Determine the (X, Y) coordinate at the center of the cell enclosing the given text.  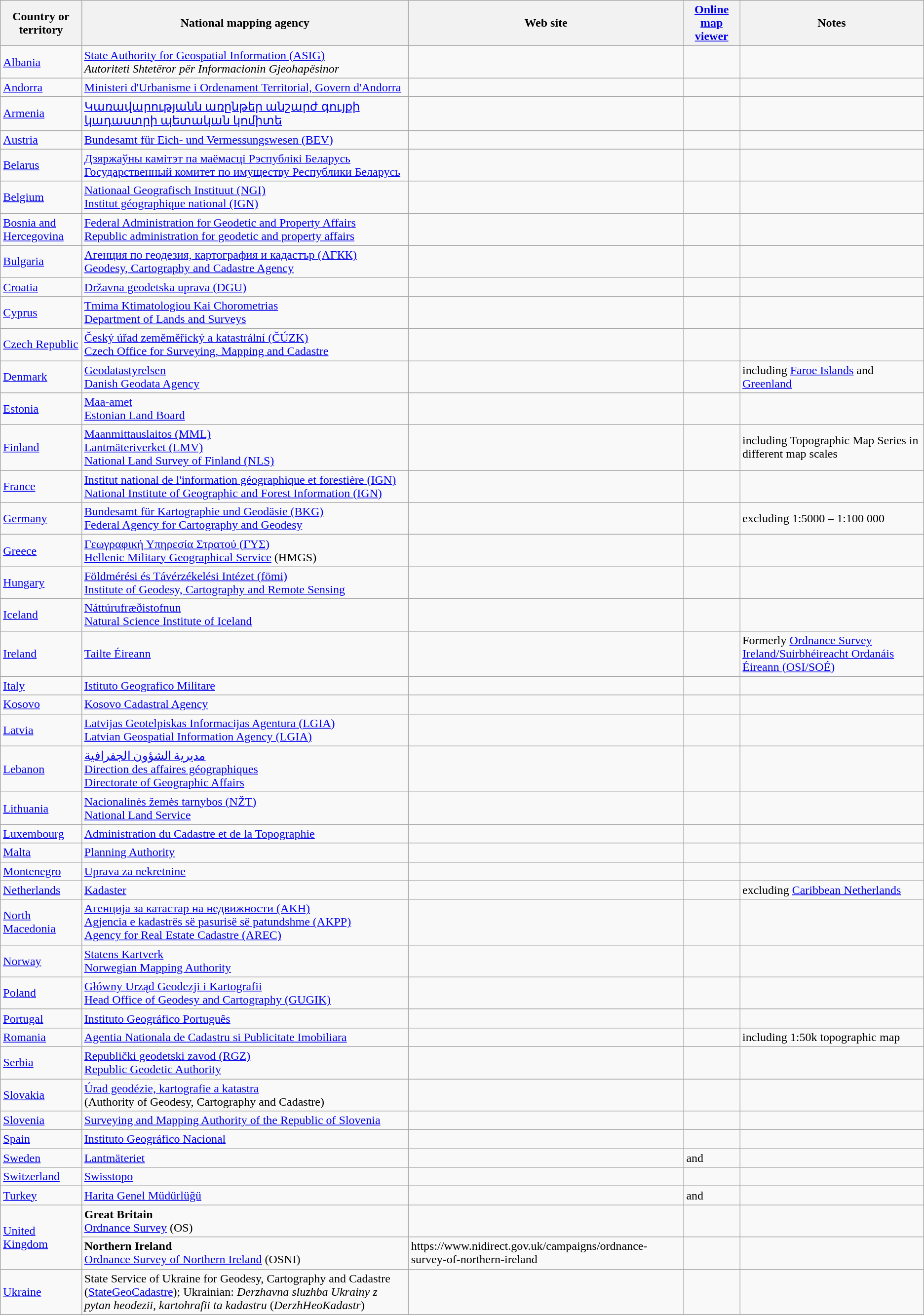
Albania (41, 62)
Lithuania (41, 809)
Iceland (41, 615)
Główny Urząd Geodezji i KartografiiHead Office of Geodesy and Cartography (GUGIK) (245, 993)
Montenegro (41, 871)
Maanmittauslaitos (MML)Lantmäteriverket (LMV)National Land Survey of Finland (NLS) (245, 448)
Netherlands (41, 890)
Lebanon (41, 769)
Агенция по геодезия, картография и кадастър (АГКК)Geodesy, Cartography and Cadastre Agency (245, 262)
Great BritainOrdnance Survey (OS) (245, 1221)
Bundesamt für Eich- und Vermessungswesen (BEV) (245, 140)
Kosovo Cadastral Agency (245, 704)
excluding Caribbean Netherlands (832, 890)
Slovenia (41, 1121)
Planning Authority (245, 852)
Nacionalinės žemės tarnybos (NŽT)National Land Service (245, 809)
Ukraine (41, 1292)
Hungary (41, 582)
Bosnia and Hercegovina (41, 229)
Web site (546, 23)
Luxembourg (41, 834)
GeodatastyrelsenDanish Geodata Agency (245, 376)
Italy (41, 686)
Federal Administration for Geodetic and Property AffairsRepublic administration for geodetic and property affairs (245, 229)
Surveying and Mapping Authority of the Republic of Slovenia (245, 1121)
including Faroe Islands and Greenland (832, 376)
Úrad geodézie, kartografie a katastra(Authority of Geodesy, Cartography and Cadastre) (245, 1095)
Administration du Cadastre et de la Topographie (245, 834)
Slovakia (41, 1095)
Latvia (41, 730)
excluding 1:5000 – 1:100 000 (832, 518)
Cyprus (41, 312)
مديرية الشؤون الجفرافيةDirection des affaires géographiquesDirectorate of Geographic Affairs (245, 769)
Nationaal Geografisch Instituut (NGI)Institut géographique national (IGN) (245, 197)
Агенција за катастар на недвижности (AKH)Agjencia e kadastrës së pasurisë së patundshme (AKPP)Agency for Real Estate Cadastre (AREC) (245, 922)
Дзяржаўны камітэт па маёмасці Рэспублікі БеларусьГосударственный комитет по имуществу Республики Беларусь (245, 165)
Formerly Ordnance Survey Ireland/Suirbhéireacht Ordanáis Éireann (OSI/SOÉ) (832, 654)
Državna geodetska uprava (DGU) (245, 287)
Austria (41, 140)
Ireland (41, 654)
Andorra (41, 87)
Instituto Geográfico Português (245, 1018)
France (41, 487)
Denmark (41, 376)
Sweden (41, 1158)
Instituto Geográfico Nacional (245, 1139)
Latvijas Geotelpiskas Informacijas Agentura (LGIA)Latvian Geospatial Information Agency (LGIA) (245, 730)
Country or territory (41, 23)
Agentia Nationala de Cadastru si Publicitate Imobiliara (245, 1037)
Bundesamt für Kartographie und Geodäsie (BKG)Federal Agency for Cartography and Geodesy (245, 518)
Northern IrelandOrdnance Survey of Northern Ireland (OSNI) (245, 1253)
https://www.nidirect.gov.uk/campaigns/ordnance-survey-of-northern-ireland (546, 1253)
Γεωγραφική Υπηρεσία Στρατού (ΓΥΣ)Hellenic Military Geographical Service (HMGS) (245, 551)
Spain (41, 1139)
Bulgaria (41, 262)
Uprava za nekretnine (245, 871)
Swisstopo (245, 1177)
Serbia (41, 1062)
NáttúrufræðistofnunNatural Science Institute of Iceland (245, 615)
Կառավարությանն առընթեր անշարժ գույքի կադաստրի պետական կոմիտե (245, 114)
Földmérési és Távérzékelési Intézet (fömi)Institute of Geodesy, Cartography and Remote Sensing (245, 582)
Norway (41, 961)
Statens KartverkNorwegian Mapping Authority (245, 961)
Germany (41, 518)
Notes (832, 23)
Greece (41, 551)
Poland (41, 993)
including Topographic Map Series in different map scales (832, 448)
Ministeri d'Urbanisme i Ordenament Territorial, Govern d'Andorra (245, 87)
Portugal (41, 1018)
Tmima Ktimatologiou Kai ChorometriasDepartment of Lands and Surveys (245, 312)
Switzerland (41, 1177)
Maa-ametEstonian Land Board (245, 409)
Český úřad zeměměřický a katastrální (ČÚZK)Czech Office for Surveying, Mapping and Cadastre (245, 345)
Online map viewer (712, 23)
Armenia (41, 114)
North Macedonia (41, 922)
Czech Republic (41, 345)
Belarus (41, 165)
including 1:50k topographic map (832, 1037)
Malta (41, 852)
National mapping agency (245, 23)
Lantmäteriet (245, 1158)
Croatia (41, 287)
State Authority for Geospatial Information (ASIG)Autoriteti Shtetëror për Informacionin Gjeohapësinor (245, 62)
United Kingdom (41, 1237)
Finland (41, 448)
Turkey (41, 1196)
Tailte Éireann (245, 654)
Istituto Geografico Militare (245, 686)
Kosovo (41, 704)
Kadaster (245, 890)
Republički geodetski zavod (RGZ)Republic Geodetic Authority (245, 1062)
Estonia (41, 409)
Romania (41, 1037)
Harita Genel Müdürlüğü (245, 1196)
Institut national de l'information géographique et forestière (IGN)National Institute of Geographic and Forest Information (IGN) (245, 487)
Belgium (41, 197)
